Capture the cell that displays the provided text and extract its [x, y] central coordinate. 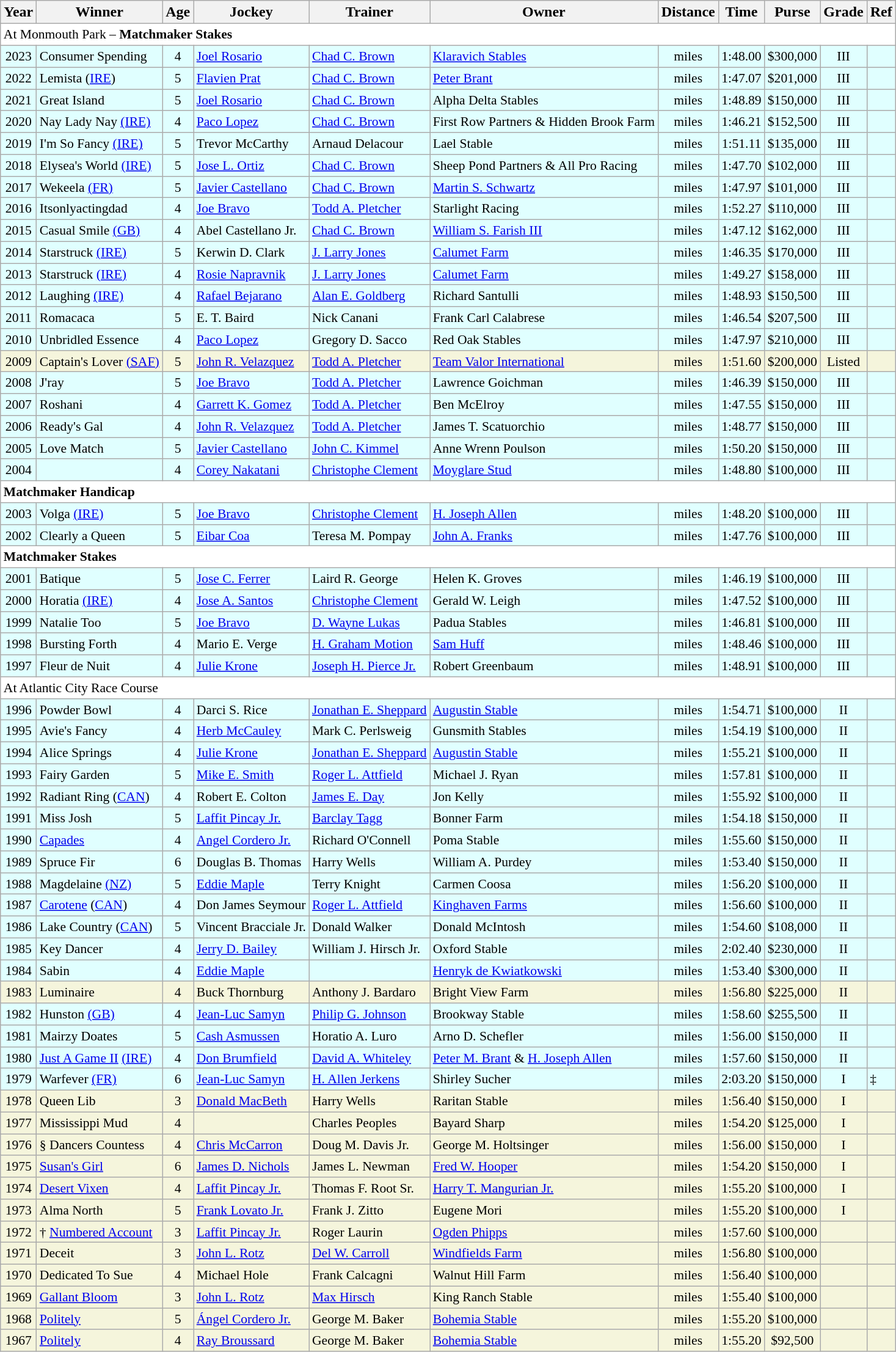
Age [178, 12]
$108,000 [793, 927]
$152,500 [793, 122]
Don Brumfield [252, 1058]
1991 [18, 818]
1967 [18, 1340]
2003 [18, 514]
1980 [18, 1058]
Sabin [100, 971]
1:49.27 [741, 274]
2012 [18, 296]
1:48.80 [741, 470]
Frank Lovato Jr. [252, 1210]
Fairy Garden [100, 775]
Miss Josh [100, 818]
$135,000 [793, 144]
Corey Nakatani [252, 470]
1:47.12 [741, 230]
Susan's Girl [100, 1166]
1968 [18, 1319]
Peter M. Brant & H. Joseph Allen [544, 1058]
Radiant Ring (CAN) [100, 797]
1:52.27 [741, 209]
Harry T. Mangurian Jr. [544, 1188]
1:46.35 [741, 252]
William A. Purdey [544, 862]
Lemista (IRE) [100, 78]
1972 [18, 1232]
1:46.81 [741, 623]
1:55.92 [741, 797]
George M. Holtsinger [544, 1145]
Arnaud Delacour [370, 144]
Gerald W. Leigh [544, 601]
2010 [18, 340]
Fleur de Nuit [100, 666]
Gunsmith Stables [544, 731]
$125,000 [793, 1123]
1:48.20 [741, 514]
Avie's Fancy [100, 731]
Deceit [100, 1254]
E. T. Baird [252, 318]
Trevor McCarthy [252, 144]
Charles Peoples [370, 1123]
William J. Hirsch Jr. [370, 949]
1976 [18, 1145]
Sheep Pond Partners & All Pro Racing [544, 166]
Jose C. Ferrer [252, 579]
Mark C. Perlsweig [370, 731]
1974 [18, 1188]
Padua Stables [544, 623]
2018 [18, 166]
2009 [18, 361]
Del W. Carroll [370, 1254]
2000 [18, 601]
Clearly a Queen [100, 535]
Ogden Phipps [544, 1232]
Volga (IRE) [100, 514]
1:51.60 [741, 361]
Alma North [100, 1210]
1971 [18, 1254]
Michael Hole [252, 1275]
Max Hirsch [370, 1297]
1:55.60 [741, 840]
H. Graham Motion [370, 644]
Arno D. Schefler [544, 1036]
1:50.20 [741, 448]
Walnut Hill Farm [544, 1275]
Flavien Prat [252, 78]
Kerwin D. Clark [252, 252]
Spruce Fir [100, 862]
1:47.70 [741, 166]
Listed [843, 361]
Bayard Sharp [544, 1123]
John C. Kimmel [370, 448]
2020 [18, 122]
2015 [18, 230]
Key Dancer [100, 949]
† Numbered Account [100, 1232]
2005 [18, 448]
Jockey [252, 12]
2017 [18, 187]
1:48.46 [741, 644]
Jerry D. Bailey [252, 949]
1:46.21 [741, 122]
Gallant Bloom [100, 1297]
Mississippi Mud [100, 1123]
Laird R. George [370, 579]
Lake Country (CAN) [100, 927]
Bonner Farm [544, 818]
Batique [100, 579]
2001 [18, 579]
Joseph H. Pierce Jr. [370, 666]
J'ray [100, 383]
Hunston (GB) [100, 1014]
Eugene Mori [544, 1210]
1981 [18, 1036]
1:54.18 [741, 818]
Robert E. Colton [252, 797]
Frank Carl Calabrese [544, 318]
Owner [544, 12]
§ Dancers Countess [100, 1145]
1977 [18, 1123]
1983 [18, 992]
Casual Smile (GB) [100, 230]
Capades [100, 840]
H. Joseph Allen [544, 514]
1989 [18, 862]
1998 [18, 644]
2021 [18, 100]
1:48.77 [741, 426]
James D. Nichols [252, 1166]
$162,000 [793, 230]
2006 [18, 426]
Douglas B. Thomas [252, 862]
1:48.00 [741, 56]
1:57.81 [741, 775]
Richard O'Connell [370, 840]
Peter Brant [544, 78]
Jose L. Ortiz [252, 166]
Thomas F. Root Sr. [370, 1188]
Garrett K. Gomez [252, 404]
1:48.91 [741, 666]
H. Allen Jerkens [370, 1080]
Matchmaker Stakes [448, 557]
Terry Knight [370, 883]
Unbridled Essence [100, 340]
First Row Partners & Hidden Brook Farm [544, 122]
1982 [18, 1014]
1969 [18, 1297]
Mairzy Doates [100, 1036]
1:51.11 [741, 144]
I'm So Fancy (IRE) [100, 144]
Brookway Stable [544, 1014]
Starlight Racing [544, 209]
Warfever (FR) [100, 1080]
1984 [18, 971]
Magdelaine (NZ) [100, 883]
1:56.20 [741, 883]
1:54.60 [741, 927]
D. Wayne Lukas [370, 623]
1999 [18, 623]
2004 [18, 470]
Richard Santulli [544, 296]
1:47.07 [741, 78]
Chris McCarron [252, 1145]
Alice Springs [100, 753]
Henryk de Kwiatkowski [544, 971]
David A. Whiteley [370, 1058]
1:58.60 [741, 1014]
Donald McIntosh [544, 927]
‡ [881, 1080]
1:55.21 [741, 753]
Donald MacBeth [252, 1101]
James L. Newman [370, 1166]
Carotene (CAN) [100, 905]
1985 [18, 949]
Lael Stable [544, 144]
Herb McCauley [252, 731]
Oxford Stable [544, 949]
1973 [18, 1210]
Jon Kelly [544, 797]
Captain's Lover (SAF) [100, 361]
Abel Castellano Jr. [252, 230]
$150,500 [793, 296]
1:47.52 [741, 601]
Raritan Stable [544, 1101]
Don James Seymour [252, 905]
Buck Thornburg [252, 992]
Nay Lady Nay (IRE) [100, 122]
At Atlantic City Race Course [448, 688]
Trainer [370, 12]
2019 [18, 144]
Love Match [100, 448]
Consumer Spending [100, 56]
Year [18, 12]
Barclay Tagg [370, 818]
2016 [18, 209]
1986 [18, 927]
Ray Broussard [252, 1340]
Just A Game II (IRE) [100, 1058]
1996 [18, 709]
James E. Day [370, 797]
2013 [18, 274]
William S. Farish III [544, 230]
Horatio A. Luro [370, 1036]
1992 [18, 797]
Rafael Bejarano [252, 296]
1:48.93 [741, 296]
Angel Cordero Jr. [252, 840]
Windfields Farm [544, 1254]
1:46.39 [741, 383]
Ready's Gal [100, 426]
$158,000 [793, 274]
Doug M. Davis Jr. [370, 1145]
Rosie Napravnik [252, 274]
Sam Huff [544, 644]
1970 [18, 1275]
Elysea's World (IRE) [100, 166]
$207,500 [793, 318]
Klaravich Stables [544, 56]
1978 [18, 1101]
Mike E. Smith [252, 775]
1:46.54 [741, 318]
Donald Walker [370, 927]
Nick Canani [370, 318]
$210,000 [793, 340]
Bright View Farm [544, 992]
Carmen Coosa [544, 883]
John A. Franks [544, 535]
1979 [18, 1080]
1:56.60 [741, 905]
Bursting Forth [100, 644]
Gregory D. Sacco [370, 340]
1987 [18, 905]
Eibar Coa [252, 535]
2007 [18, 404]
Horatia (IRE) [100, 601]
Itsonlyactingdad [100, 209]
$200,000 [793, 361]
1988 [18, 883]
Teresa M. Pompay [370, 535]
Matchmaker Handicap [448, 492]
$225,000 [793, 992]
Fred W. Hooper [544, 1166]
Roshani [100, 404]
Poma Stable [544, 840]
Winner [100, 12]
Wekeela (FR) [100, 187]
Powder Bowl [100, 709]
Martin S. Schwartz [544, 187]
James T. Scatuorchio [544, 426]
$255,500 [793, 1014]
Ref [881, 12]
Alpha Delta Stables [544, 100]
Dedicated To Sue [100, 1275]
2022 [18, 78]
Ben McElroy [544, 404]
Shirley Sucher [544, 1080]
Purse [793, 12]
Great Island [100, 100]
Grade [843, 12]
$102,000 [793, 166]
1975 [18, 1166]
Cash Asmussen [252, 1036]
1990 [18, 840]
Anthony J. Bardaro [370, 992]
Jose A. Santos [252, 601]
$101,000 [793, 187]
Moyglare Stud [544, 470]
2:02.40 [741, 949]
Team Valor International [544, 361]
Roger Laurin [370, 1232]
Distance [688, 12]
Mario E. Verge [252, 644]
Natalie Too [100, 623]
Frank J. Zitto [370, 1210]
2008 [18, 383]
Frank Calcagni [370, 1275]
Lawrence Goichman [544, 383]
1995 [18, 731]
Helen K. Groves [544, 579]
$170,000 [793, 252]
Philip G. Johnson [370, 1014]
1:47.76 [741, 535]
$110,000 [793, 209]
King Ranch Stable [544, 1297]
Kinghaven Farms [544, 905]
1:55.40 [741, 1297]
Luminaire [100, 992]
At Monmouth Park – Matchmaker Stakes [448, 35]
1994 [18, 753]
Robert Greenbaum [544, 666]
Vincent Bracciale Jr. [252, 927]
Alan E. Goldberg [370, 296]
2023 [18, 56]
Anne Wrenn Poulson [544, 448]
1:48.89 [741, 100]
Time [741, 12]
1:46.19 [741, 579]
1997 [18, 666]
1:47.55 [741, 404]
2:03.20 [741, 1080]
Queen Lib [100, 1101]
1:54.71 [741, 709]
2014 [18, 252]
$201,000 [793, 78]
Michael J. Ryan [544, 775]
2002 [18, 535]
Desert Vixen [100, 1188]
Red Oak Stables [544, 340]
$92,500 [793, 1340]
Laughing (IRE) [100, 296]
Ángel Cordero Jr. [252, 1319]
Darci S. Rice [252, 709]
$230,000 [793, 949]
1993 [18, 775]
Romacaca [100, 318]
1:54.19 [741, 731]
2011 [18, 318]
